Determine the [X, Y] coordinate at the center of the cell enclosing the given text.  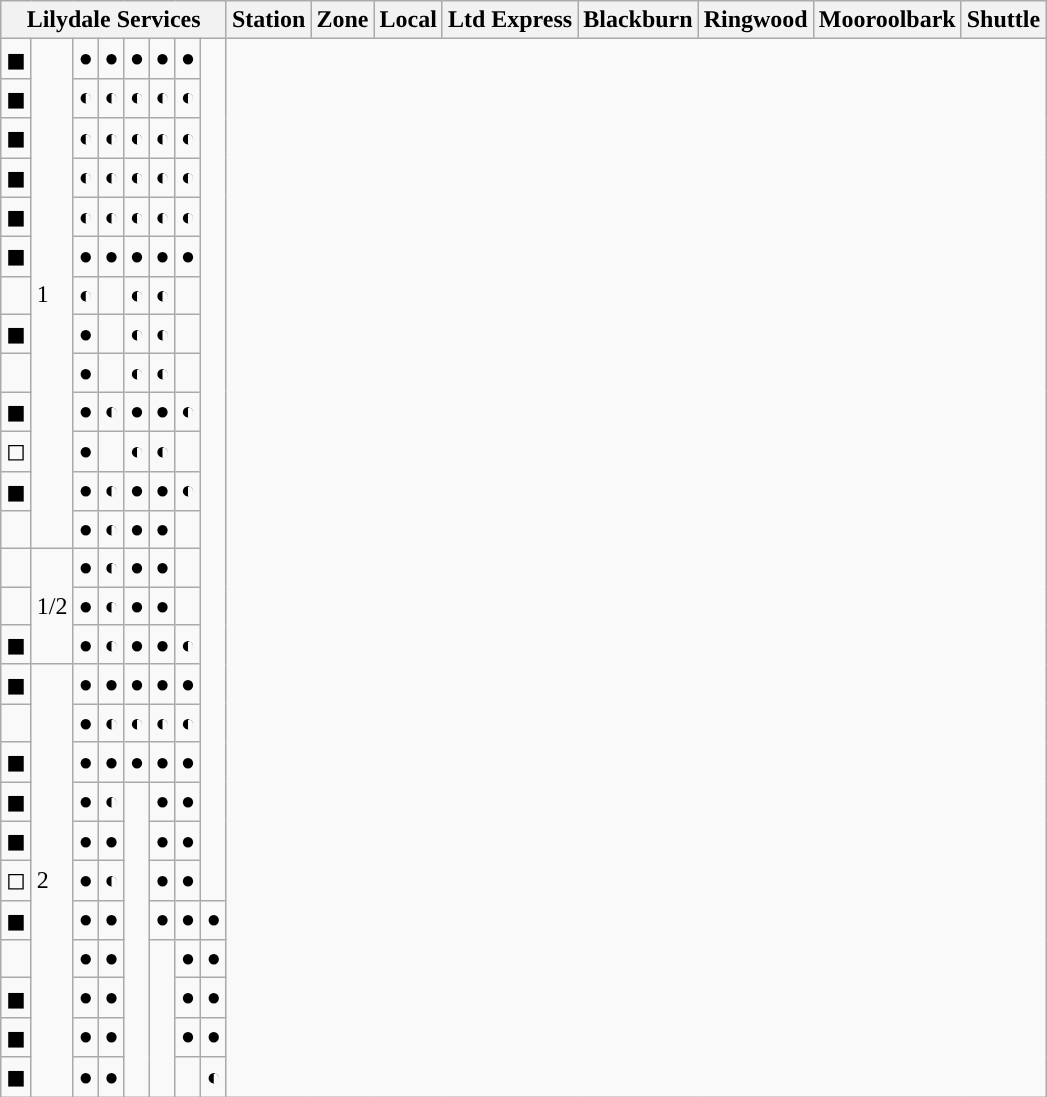
Ltd Express [510, 20]
Station [268, 20]
Mooroolbark [887, 20]
Local [408, 20]
Ringwood [756, 20]
Blackburn [638, 20]
1 [52, 294]
Lilydale Services [114, 20]
Shuttle [1003, 20]
2 [52, 880]
Zone [342, 20]
1/2 [52, 607]
